For the text-containing cell, return its midpoint in [X, Y] coordinate format. 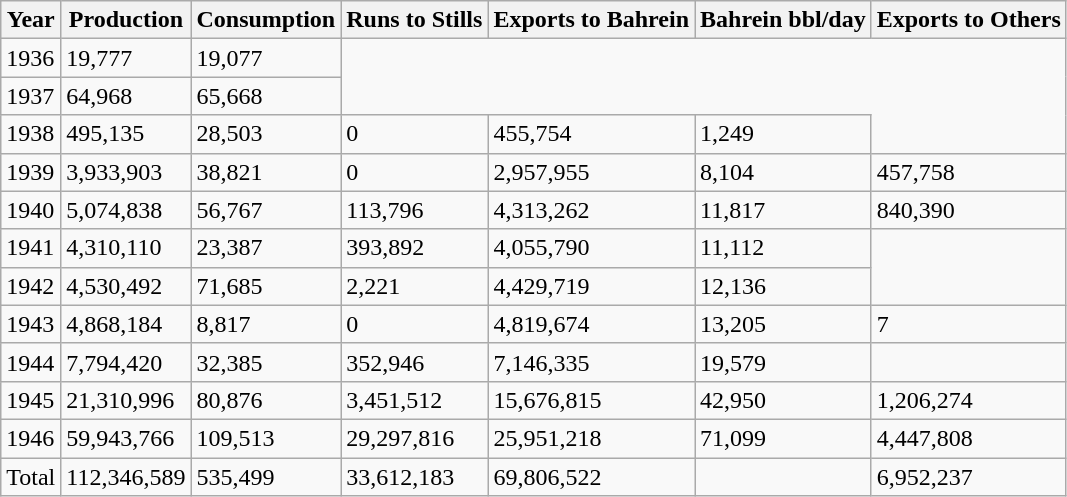
1945 [31, 400]
1941 [31, 248]
Year [31, 20]
Total [31, 477]
1,206,274 [968, 400]
64,968 [126, 96]
4,868,184 [126, 324]
112,346,589 [126, 477]
4,447,808 [968, 438]
2,957,955 [592, 172]
8,104 [784, 172]
12,136 [784, 286]
535,499 [266, 477]
2,221 [414, 286]
1940 [31, 210]
3,933,903 [126, 172]
4,819,674 [592, 324]
1944 [31, 362]
4,055,790 [592, 248]
80,876 [266, 400]
455,754 [592, 134]
113,796 [414, 210]
Exports to Bahrein [592, 20]
71,685 [266, 286]
4,310,110 [126, 248]
23,387 [266, 248]
Production [126, 20]
6,952,237 [968, 477]
11,817 [784, 210]
4,530,492 [126, 286]
56,767 [266, 210]
1942 [31, 286]
Exports to Others [968, 20]
15,676,815 [592, 400]
11,112 [784, 248]
1937 [31, 96]
7,794,420 [126, 362]
8,817 [266, 324]
Bahrein bbl/day [784, 20]
840,390 [968, 210]
352,946 [414, 362]
3,451,512 [414, 400]
19,579 [784, 362]
4,313,262 [592, 210]
32,385 [266, 362]
495,135 [126, 134]
7 [968, 324]
4,429,719 [592, 286]
1936 [31, 58]
25,951,218 [592, 438]
Runs to Stills [414, 20]
1,249 [784, 134]
65,668 [266, 96]
1938 [31, 134]
19,077 [266, 58]
7,146,335 [592, 362]
21,310,996 [126, 400]
42,950 [784, 400]
38,821 [266, 172]
393,892 [414, 248]
109,513 [266, 438]
28,503 [266, 134]
71,099 [784, 438]
1939 [31, 172]
457,758 [968, 172]
33,612,183 [414, 477]
59,943,766 [126, 438]
Consumption [266, 20]
13,205 [784, 324]
1943 [31, 324]
5,074,838 [126, 210]
69,806,522 [592, 477]
1946 [31, 438]
29,297,816 [414, 438]
19,777 [126, 58]
